Extract the [x, y] coordinate from the center of the cell holding the provided text.  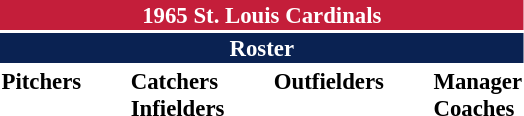
Roster [262, 48]
1965 St. Louis Cardinals [262, 15]
